Locate the cell with the specified text and output its (X, Y) center coordinate. 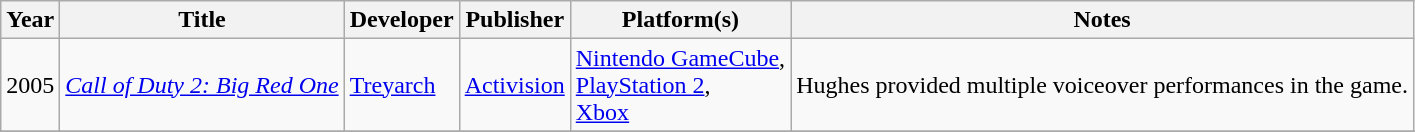
Year (30, 20)
Treyarch (402, 85)
2005 (30, 85)
Hughes provided multiple voiceover performances in the game. (1102, 85)
Notes (1102, 20)
Platform(s) (680, 20)
Publisher (514, 20)
Developer (402, 20)
Call of Duty 2: Big Red One (202, 85)
Activision (514, 85)
Nintendo GameCube,PlayStation 2,Xbox (680, 85)
Title (202, 20)
